Output the [X, Y] coordinate of the center of the cell containing the given text.  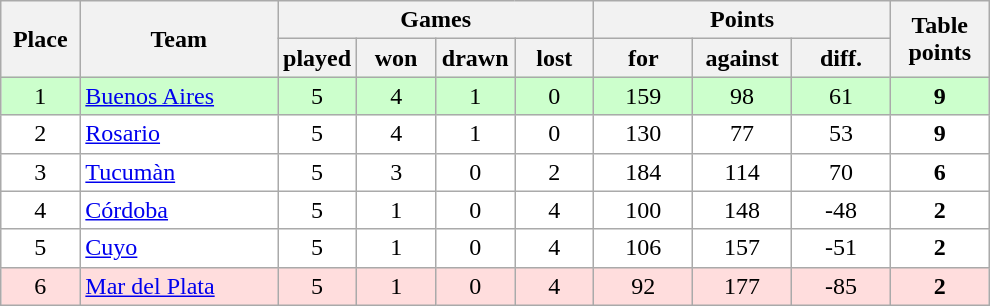
157 [742, 248]
-51 [842, 248]
Tucumàn [179, 172]
played [318, 58]
114 [742, 172]
77 [742, 134]
Córdoba [179, 210]
Mar del Plata [179, 286]
Cuyo [179, 248]
130 [644, 134]
159 [644, 96]
against [742, 58]
106 [644, 248]
Tablepoints [940, 39]
-48 [842, 210]
diff. [842, 58]
-85 [842, 286]
for [644, 58]
Points [742, 20]
lost [554, 58]
Place [40, 39]
92 [644, 286]
53 [842, 134]
70 [842, 172]
Games [436, 20]
177 [742, 286]
98 [742, 96]
Rosario [179, 134]
184 [644, 172]
drawn [476, 58]
won [396, 58]
Team [179, 39]
61 [842, 96]
100 [644, 210]
148 [742, 210]
Buenos Aires [179, 96]
